Output the [X, Y] coordinate of the center of the cell containing the given text.  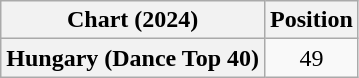
Chart (2024) [133, 20]
Position [312, 20]
Hungary (Dance Top 40) [133, 58]
49 [312, 58]
